Locate the cell with the specified text and output its (X, Y) center coordinate. 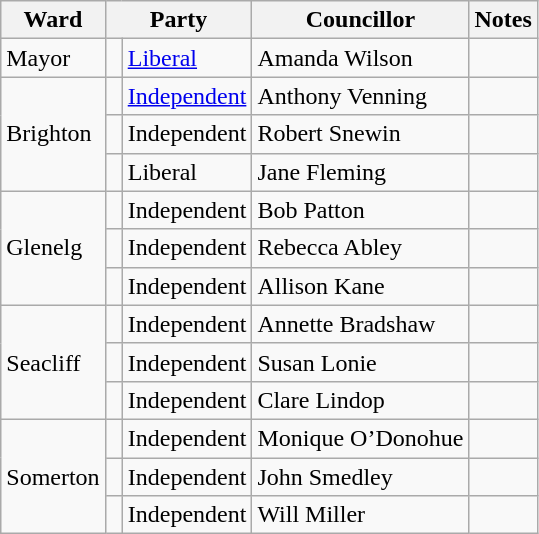
Councillor (360, 20)
Glenelg (53, 248)
John Smedley (360, 477)
Mayor (53, 58)
Notes (503, 20)
Annette Bradshaw (360, 324)
Anthony Venning (360, 96)
Clare Lindop (360, 400)
Ward (53, 20)
Rebecca Abley (360, 248)
Seacliff (53, 362)
Party (178, 20)
Brighton (53, 134)
Allison Kane (360, 286)
Somerton (53, 476)
Bob Patton (360, 210)
Susan Lonie (360, 362)
Jane Fleming (360, 172)
Monique O’Donohue (360, 438)
Will Miller (360, 515)
Amanda Wilson (360, 58)
Robert Snewin (360, 134)
